Output the [X, Y] coordinate of the center of the cell containing the given text.  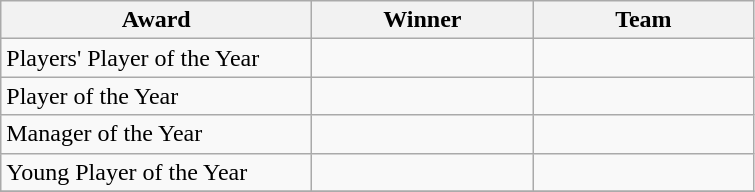
Winner [422, 20]
Award [156, 20]
Young Player of the Year [156, 172]
Players' Player of the Year [156, 58]
Manager of the Year [156, 134]
Team [644, 20]
Player of the Year [156, 96]
